Provide the [x, y] coordinate of the cell's center where the given text is located.  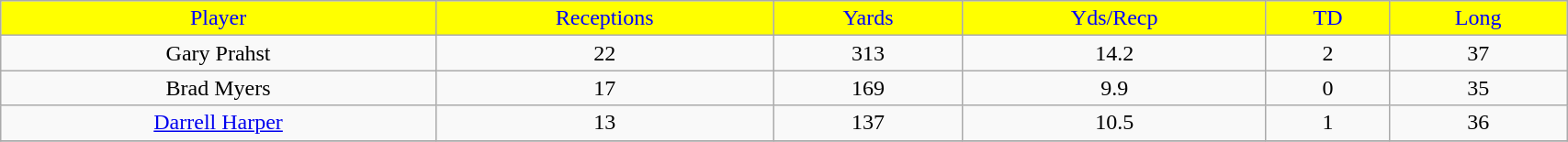
35 [1479, 88]
TD [1327, 18]
Yds/Recp [1114, 18]
22 [604, 53]
Player [219, 18]
14.2 [1114, 53]
137 [868, 123]
36 [1479, 123]
2 [1327, 53]
10.5 [1114, 123]
313 [868, 53]
Receptions [604, 18]
Gary Prahst [219, 53]
9.9 [1114, 88]
37 [1479, 53]
169 [868, 88]
Darrell Harper [219, 123]
0 [1327, 88]
17 [604, 88]
1 [1327, 123]
Long [1479, 18]
Yards [868, 18]
13 [604, 123]
Brad Myers [219, 88]
